For the text-containing cell, return its midpoint in (x, y) coordinate format. 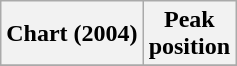
Chart (2004) (72, 34)
Peakposition (189, 34)
